Pinpoint the cell where the given text exists, returning its (x, y) midpoint coordinate. 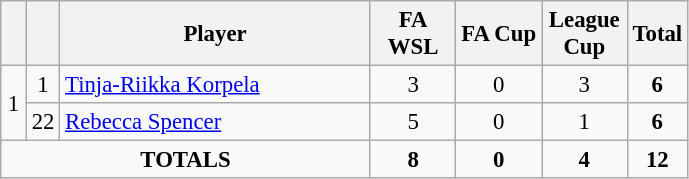
12 (657, 160)
5 (413, 122)
4 (585, 160)
TOTALS (186, 160)
League Cup (585, 34)
8 (413, 160)
Player (216, 34)
FA WSL (413, 34)
Total (657, 34)
Tinja-Riikka Korpela (216, 85)
Rebecca Spencer (216, 122)
FA Cup (499, 34)
22 (42, 122)
